Pinpoint the cell where the given text exists, returning its (x, y) midpoint coordinate. 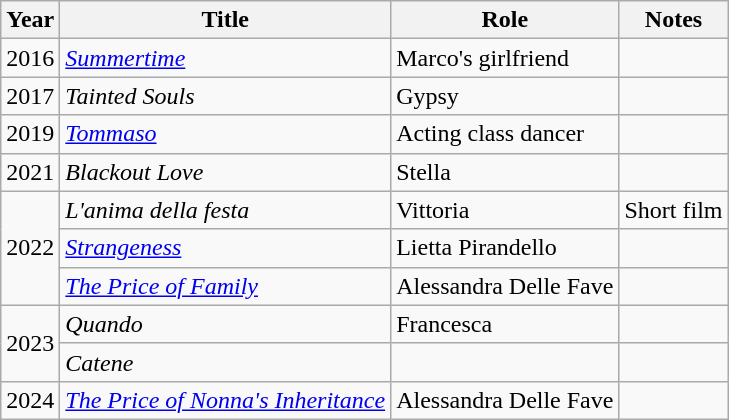
Notes (674, 20)
Summertime (226, 58)
2023 (30, 343)
Tainted Souls (226, 96)
2024 (30, 400)
Year (30, 20)
Quando (226, 324)
Blackout Love (226, 172)
The Price of Family (226, 286)
Strangeness (226, 248)
2016 (30, 58)
Catene (226, 362)
Acting class dancer (505, 134)
Francesca (505, 324)
Vittoria (505, 210)
2017 (30, 96)
2019 (30, 134)
Gypsy (505, 96)
Role (505, 20)
The Price of Nonna's Inheritance (226, 400)
Short film (674, 210)
Stella (505, 172)
2022 (30, 248)
Lietta Pirandello (505, 248)
Title (226, 20)
Marco's girlfriend (505, 58)
Tommaso (226, 134)
2021 (30, 172)
L'anima della festa (226, 210)
